Find where the given text appears and provide that cell's center as (X, Y) coordinate. 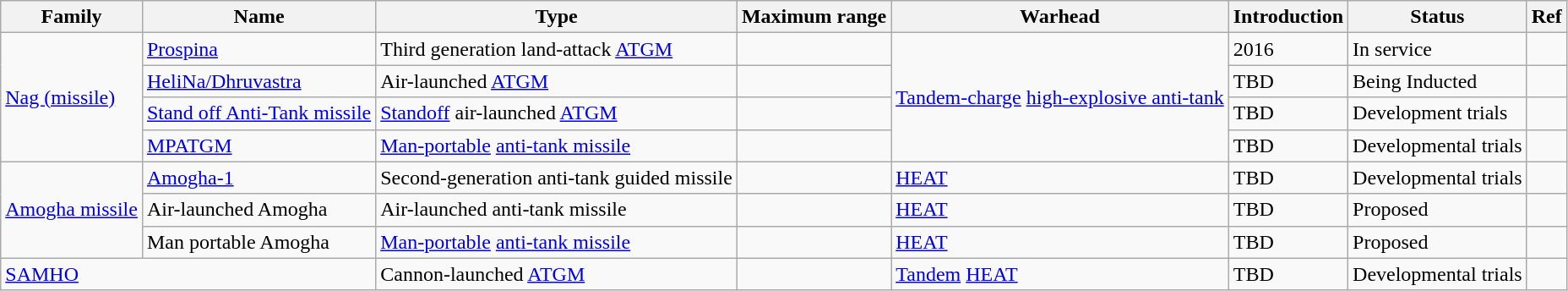
Third generation land-attack ATGM (557, 49)
HeliNa/Dhruvastra (259, 81)
Status (1438, 17)
Name (259, 17)
Stand off Anti-Tank missile (259, 113)
Tandem-charge high-explosive anti-tank (1059, 97)
Second-generation anti-tank guided missile (557, 178)
Ref (1546, 17)
Air-launched Amogha (259, 210)
2016 (1288, 49)
Amogha-1 (259, 178)
Nag (missile) (72, 97)
Development trials (1438, 113)
Air-launched ATGM (557, 81)
MPATGM (259, 145)
Cannon-launched ATGM (557, 274)
Introduction (1288, 17)
Amogha missile (72, 210)
Family (72, 17)
SAMHO (188, 274)
Air-launched anti-tank missile (557, 210)
Warhead (1059, 17)
Man portable Amogha (259, 242)
Type (557, 17)
Standoff air-launched ATGM (557, 113)
Maximum range (814, 17)
Tandem HEAT (1059, 274)
Being Inducted (1438, 81)
In service (1438, 49)
Prospina (259, 49)
